Find where the given text appears and provide that cell's center as (x, y) coordinate. 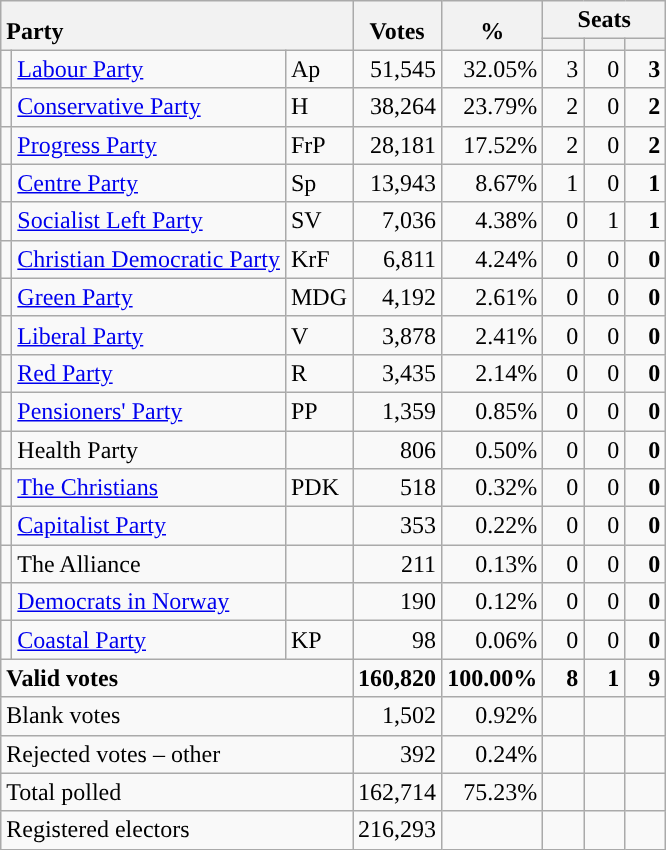
The Alliance (149, 564)
23.79% (492, 107)
0.12% (492, 602)
PDK (318, 488)
9 (646, 678)
Centre Party (149, 183)
190 (398, 602)
FrP (318, 145)
PP (318, 411)
2.14% (492, 373)
17.52% (492, 145)
162,714 (398, 792)
0.50% (492, 449)
Registered electors (177, 830)
8 (564, 678)
806 (398, 449)
51,545 (398, 69)
Green Party (149, 297)
Votes (398, 26)
Coastal Party (149, 640)
1,359 (398, 411)
2.41% (492, 335)
0.32% (492, 488)
H (318, 107)
Socialist Left Party (149, 221)
28,181 (398, 145)
353 (398, 526)
38,264 (398, 107)
0.13% (492, 564)
4.24% (492, 259)
Capitalist Party (149, 526)
Liberal Party (149, 335)
6,811 (398, 259)
1,502 (398, 716)
0.24% (492, 754)
% (492, 26)
32.05% (492, 69)
V (318, 335)
Seats (604, 20)
KP (318, 640)
Sp (318, 183)
Pensioners' Party (149, 411)
The Christians (149, 488)
Christian Democratic Party (149, 259)
2.61% (492, 297)
0.06% (492, 640)
SV (318, 221)
Labour Party (149, 69)
Valid votes (177, 678)
MDG (318, 297)
0.92% (492, 716)
Red Party (149, 373)
4,192 (398, 297)
7,036 (398, 221)
75.23% (492, 792)
Democrats in Norway (149, 602)
518 (398, 488)
Party (177, 26)
392 (398, 754)
98 (398, 640)
Conservative Party (149, 107)
Total polled (177, 792)
Rejected votes – other (177, 754)
4.38% (492, 221)
100.00% (492, 678)
3,878 (398, 335)
Blank votes (177, 716)
R (318, 373)
KrF (318, 259)
3,435 (398, 373)
Ap (318, 69)
160,820 (398, 678)
0.85% (492, 411)
0.22% (492, 526)
8.67% (492, 183)
Progress Party (149, 145)
Health Party (149, 449)
216,293 (398, 830)
13,943 (398, 183)
211 (398, 564)
